Search for the cell housing the specified text and yield its (X, Y) center coordinate. 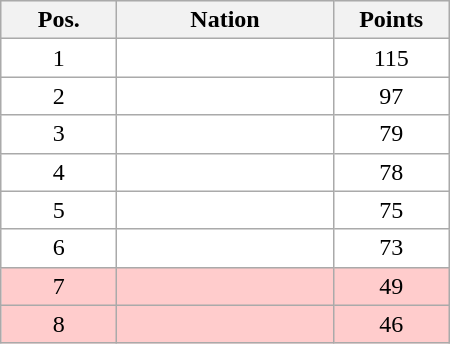
Points (391, 20)
7 (59, 286)
73 (391, 248)
115 (391, 58)
6 (59, 248)
3 (59, 134)
78 (391, 172)
49 (391, 286)
97 (391, 96)
Pos. (59, 20)
46 (391, 324)
1 (59, 58)
75 (391, 210)
Nation (225, 20)
4 (59, 172)
2 (59, 96)
5 (59, 210)
8 (59, 324)
79 (391, 134)
